Search for the cell housing the specified text and yield its (x, y) center coordinate. 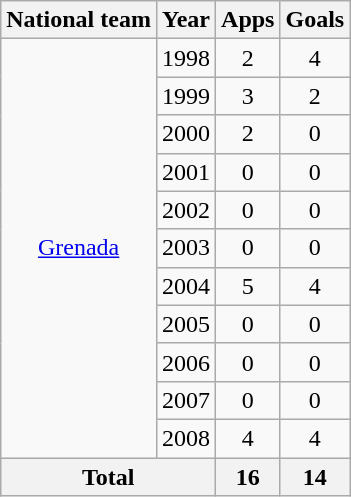
2005 (186, 324)
2004 (186, 286)
2008 (186, 438)
2006 (186, 362)
Total (108, 477)
2007 (186, 400)
2003 (186, 248)
2001 (186, 172)
Apps (248, 20)
2002 (186, 210)
1998 (186, 58)
16 (248, 477)
Grenada (79, 248)
5 (248, 286)
3 (248, 96)
Goals (315, 20)
National team (79, 20)
2000 (186, 134)
1999 (186, 96)
14 (315, 477)
Year (186, 20)
